Pinpoint the cell where the given text exists, returning its (x, y) midpoint coordinate. 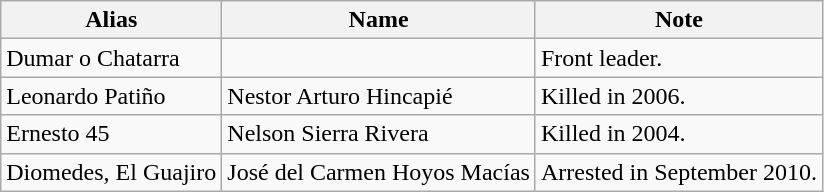
Name (379, 20)
Killed in 2006. (678, 96)
Dumar o Chatarra (112, 58)
Killed in 2004. (678, 134)
Ernesto 45 (112, 134)
Alias (112, 20)
Front leader. (678, 58)
Nestor Arturo Hincapié (379, 96)
Diomedes, El Guajiro (112, 172)
Note (678, 20)
Nelson Sierra Rivera (379, 134)
José del Carmen Hoyos Macías (379, 172)
Leonardo Patiño (112, 96)
Arrested in September 2010. (678, 172)
